From the cell containing the given text, extract its center point as (X, Y) coordinate. 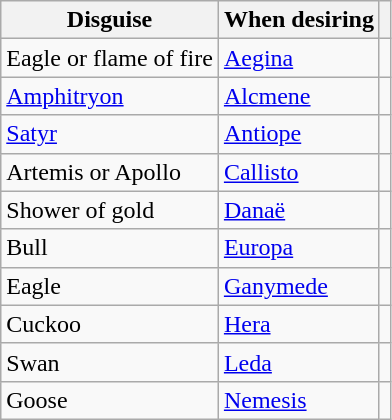
Eagle (110, 286)
Aegina (298, 58)
Antiope (298, 134)
Leda (298, 362)
Hera (298, 324)
Ganymede (298, 286)
Alcmene (298, 96)
Europa (298, 248)
Danaë (298, 210)
Shower of gold (110, 210)
Bull (110, 248)
Satyr (110, 134)
Amphitryon (110, 96)
Cuckoo (110, 324)
Eagle or flame of fire (110, 58)
Goose (110, 400)
Nemesis (298, 400)
Artemis or Apollo (110, 172)
Disguise (110, 20)
Callisto (298, 172)
When desiring (298, 20)
Swan (110, 362)
